For the text-containing cell, return its midpoint in (x, y) coordinate format. 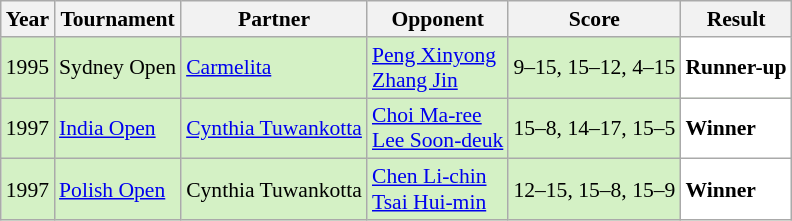
Tournament (118, 19)
Partner (274, 19)
Opponent (438, 19)
Runner-up (736, 68)
9–15, 15–12, 4–15 (594, 68)
Score (594, 19)
India Open (118, 128)
Carmelita (274, 68)
Peng Xinyong Zhang Jin (438, 68)
1995 (28, 68)
Sydney Open (118, 68)
Result (736, 19)
Polish Open (118, 190)
Year (28, 19)
Chen Li-chin Tsai Hui-min (438, 190)
15–8, 14–17, 15–5 (594, 128)
12–15, 15–8, 15–9 (594, 190)
Choi Ma-ree Lee Soon-deuk (438, 128)
